Detect which cell encompasses the target text, then output its (X, Y) center coordinate. 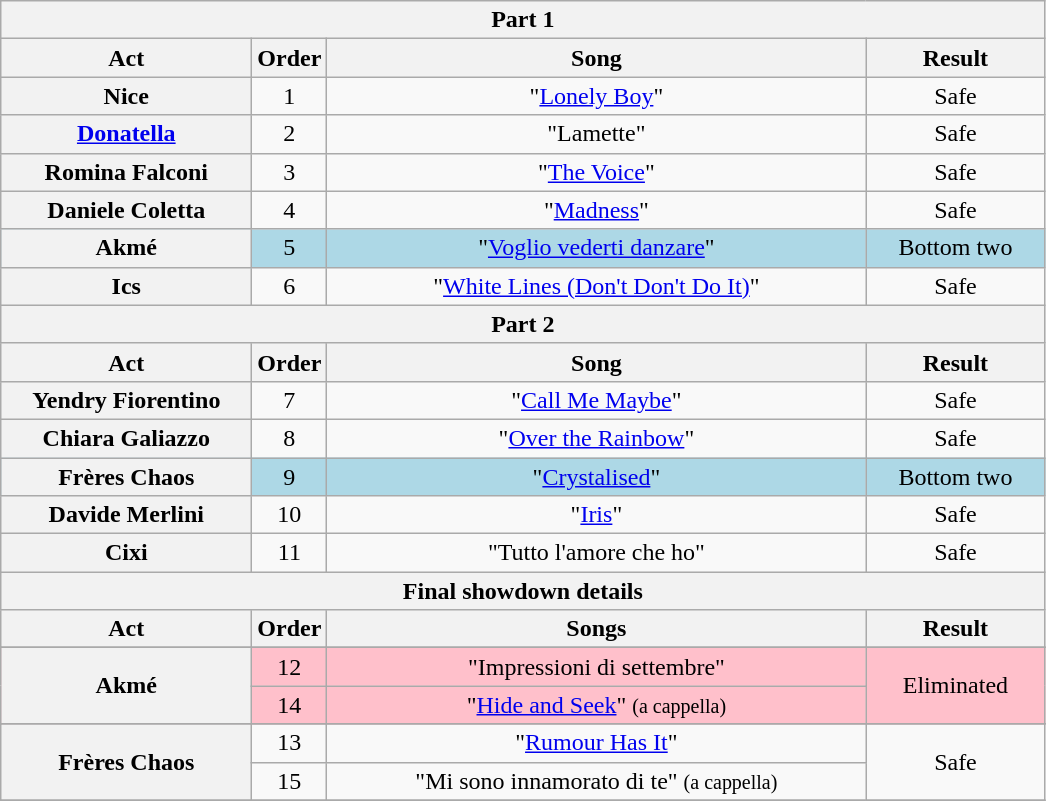
10 (290, 515)
Songs (596, 629)
14 (290, 705)
Nice (126, 96)
Donatella (126, 134)
"Call Me Maybe" (596, 400)
"Hide and Seek" (a cappella) (596, 705)
Davide Merlini (126, 515)
"Over the Rainbow" (596, 438)
"Madness" (596, 210)
"The Voice" (596, 172)
6 (290, 286)
2 (290, 134)
"Voglio vederti danzare" (596, 248)
"Lamette" (596, 134)
4 (290, 210)
5 (290, 248)
"Lonely Boy" (596, 96)
Part 1 (523, 20)
Final showdown details (523, 591)
Eliminated (956, 686)
"Iris" (596, 515)
Romina Falconi (126, 172)
3 (290, 172)
Chiara Galiazzo (126, 438)
13 (290, 743)
1 (290, 96)
"Crystalised" (596, 477)
9 (290, 477)
"Rumour Has It" (596, 743)
8 (290, 438)
11 (290, 553)
Daniele Coletta (126, 210)
15 (290, 781)
"White Lines (Don't Don't Do It)" (596, 286)
"Mi sono innamorato di te" (a cappella) (596, 781)
"Tutto l'amore che ho" (596, 553)
Cixi (126, 553)
12 (290, 667)
Yendry Fiorentino (126, 400)
Part 2 (523, 324)
7 (290, 400)
Ics (126, 286)
"Impressioni di settembre" (596, 667)
